Pinpoint the cell where the given text exists, returning its (X, Y) midpoint coordinate. 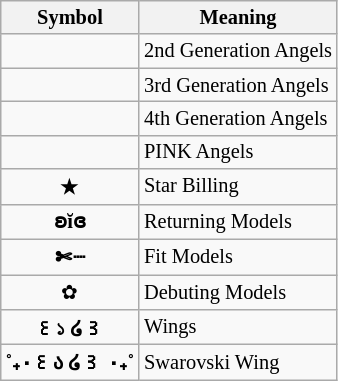
2nd Generation Angels (238, 51)
Wings (238, 326)
Debuting Models (238, 292)
Fit Models (238, 256)
Meaning (238, 17)
✄┈ (70, 256)
★ (70, 186)
4th Generation Angels (238, 118)
Symbol (70, 17)
ʚĭɞ (70, 222)
꒰১ ໒꒱ (70, 326)
Star Billing (238, 186)
PINK Angels (238, 152)
3rd Generation Angels (238, 85)
Returning Models (238, 222)
Swarovski Wing (238, 362)
✿ (70, 292)
˚₊‧꒰ა ໒꒱ ‧₊˚ (70, 362)
